For the text-containing cell, return its midpoint in [x, y] coordinate format. 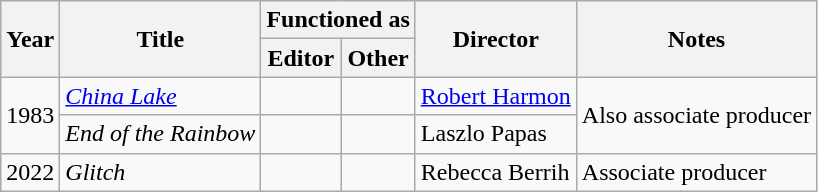
Robert Harmon [496, 96]
End of the Rainbow [160, 134]
Glitch [160, 172]
2022 [30, 172]
Also associate producer [696, 115]
1983 [30, 115]
Editor [301, 58]
Year [30, 39]
Functioned as [338, 20]
Director [496, 39]
Other [378, 58]
Associate producer [696, 172]
Laszlo Papas [496, 134]
China Lake [160, 96]
Rebecca Berrih [496, 172]
Notes [696, 39]
Title [160, 39]
